Output the (x, y) coordinate of the center of the cell containing the given text.  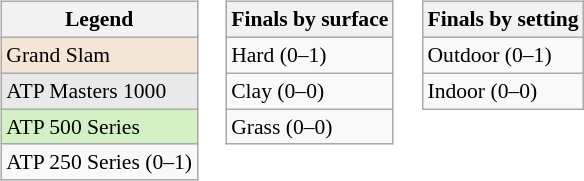
Finals by surface (310, 20)
ATP 250 Series (0–1) (99, 162)
Grand Slam (99, 55)
Hard (0–1) (310, 55)
Legend (99, 20)
Indoor (0–0) (502, 91)
Finals by setting (502, 20)
Clay (0–0) (310, 91)
Grass (0–0) (310, 127)
ATP 500 Series (99, 127)
Outdoor (0–1) (502, 55)
ATP Masters 1000 (99, 91)
